Provide the (X, Y) coordinate of the cell's center where the given text is located.  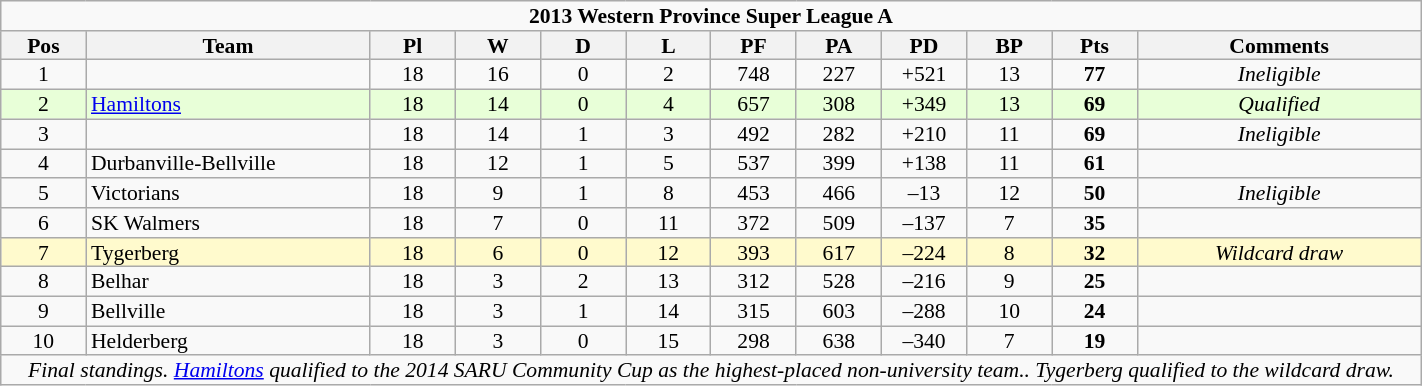
617 (838, 253)
657 (754, 105)
61 (1094, 164)
SK Walmers (228, 223)
50 (1094, 193)
32 (1094, 253)
Tygerberg (228, 253)
PF (754, 46)
L (668, 46)
–340 (924, 341)
–137 (924, 223)
–216 (924, 282)
Belhar (228, 282)
399 (838, 164)
–13 (924, 193)
453 (754, 193)
Hamiltons (228, 105)
–224 (924, 253)
393 (754, 253)
227 (838, 75)
Team (228, 46)
25 (1094, 282)
+210 (924, 134)
Pl (412, 46)
Wildcard draw (1279, 253)
16 (498, 75)
Durbanville-Bellville (228, 164)
298 (754, 341)
Comments (1279, 46)
24 (1094, 312)
315 (754, 312)
Helderberg (228, 341)
Bellville (228, 312)
35 (1094, 223)
2013 Western Province Super League A (711, 16)
537 (754, 164)
+349 (924, 105)
BP (1010, 46)
77 (1094, 75)
Pos (44, 46)
+521 (924, 75)
308 (838, 105)
19 (1094, 341)
509 (838, 223)
312 (754, 282)
W (498, 46)
492 (754, 134)
Qualified (1279, 105)
Pts (1094, 46)
+138 (924, 164)
638 (838, 341)
528 (838, 282)
748 (754, 75)
PD (924, 46)
372 (754, 223)
466 (838, 193)
–288 (924, 312)
D (584, 46)
Victorians (228, 193)
282 (838, 134)
15 (668, 341)
PA (838, 46)
603 (838, 312)
